Capture the cell that displays the provided text and extract its [x, y] central coordinate. 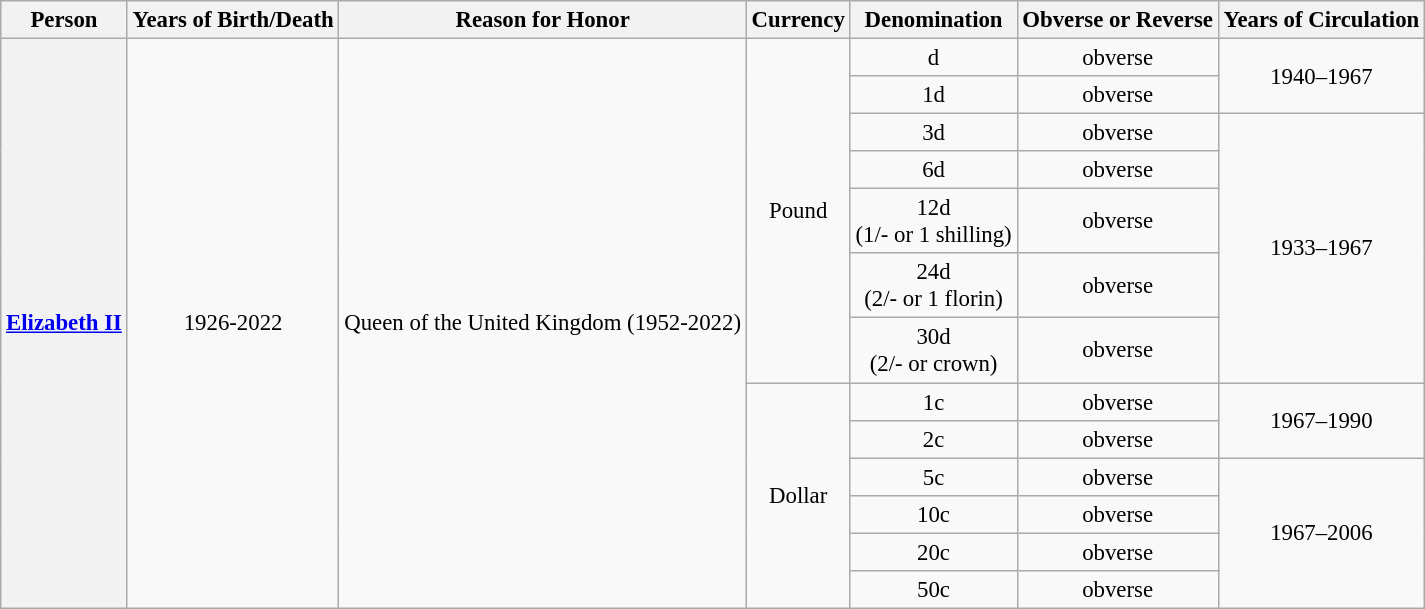
3d [934, 133]
d [934, 58]
Pound [798, 211]
Reason for Honor [542, 20]
Dollar [798, 496]
Queen of the United Kingdom (1952-2022) [542, 324]
Years of Circulation [1321, 20]
Person [64, 20]
1967–2006 [1321, 533]
Years of Birth/Death [233, 20]
30d(2/- or crown) [934, 350]
1d [934, 95]
1967–1990 [1321, 420]
10c [934, 514]
50c [934, 590]
6d [934, 170]
24d(2/- or 1 florin) [934, 286]
Elizabeth II [64, 324]
Denomination [934, 20]
1926-2022 [233, 324]
Currency [798, 20]
1940–1967 [1321, 76]
1933–1967 [1321, 248]
12d(1/- or 1 shilling) [934, 222]
2c [934, 439]
20c [934, 552]
1c [934, 402]
Obverse or Reverse [1118, 20]
5c [934, 477]
